Find where the given text appears and provide that cell's center as (x, y) coordinate. 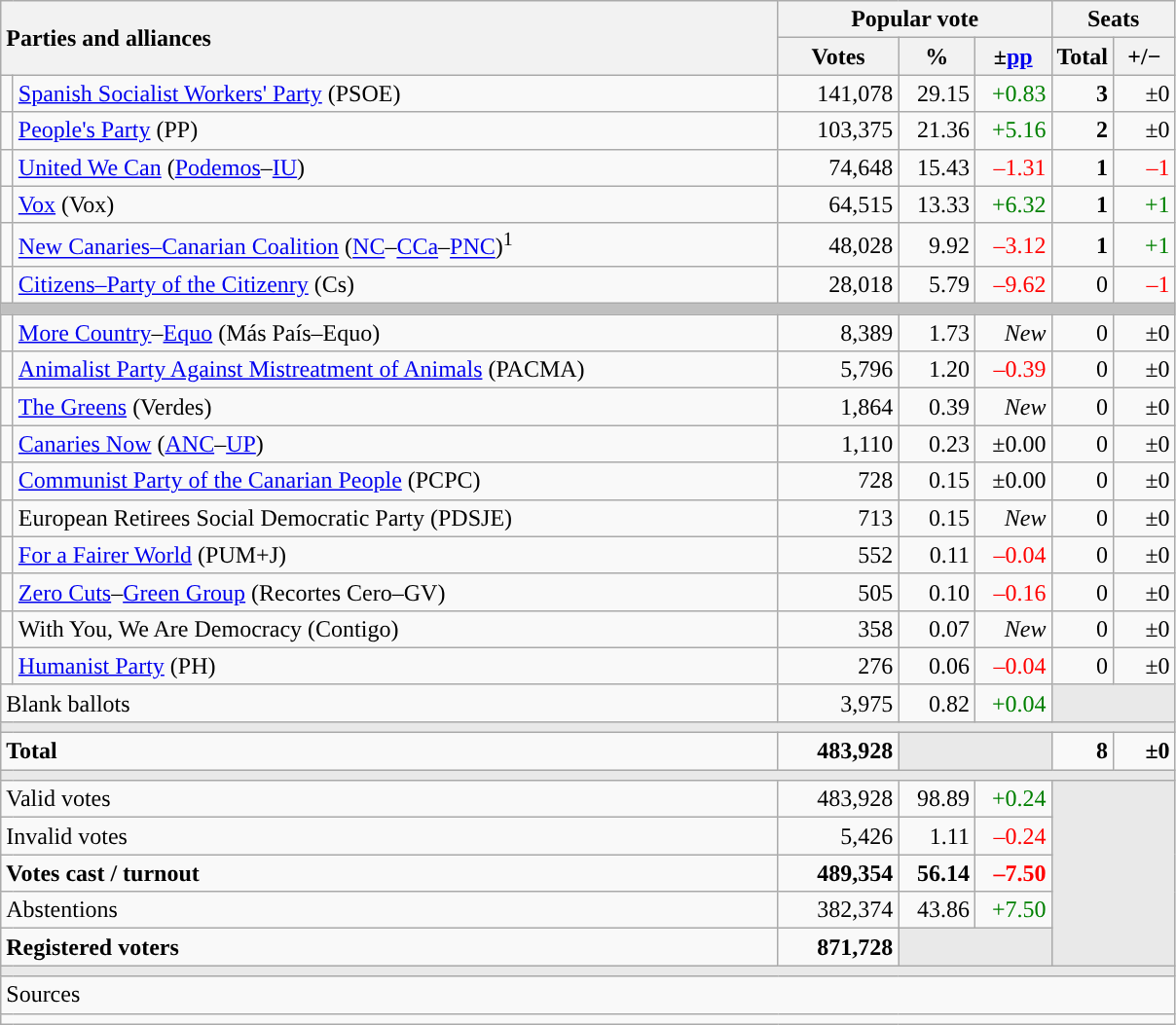
276 (838, 666)
–0.24 (1012, 836)
–1.31 (1012, 167)
2 (1083, 130)
–0.16 (1012, 592)
141,078 (838, 93)
0.11 (937, 555)
13.33 (937, 204)
Popular vote (915, 19)
28,018 (838, 285)
1,110 (838, 444)
More Country–Equo (Más País–Equo) (395, 333)
Votes cast / turnout (389, 873)
For a Fairer World (PUM+J) (395, 555)
29.15 (937, 93)
The Greens (Verdes) (395, 407)
64,515 (838, 204)
5,426 (838, 836)
Abstentions (389, 910)
21.36 (937, 130)
Parties and alliances (389, 38)
0.23 (937, 444)
–9.62 (1012, 285)
3 (1083, 93)
–3.12 (1012, 245)
Votes (838, 56)
+6.32 (1012, 204)
Communist Party of the Canarian People (PCPC) (395, 481)
56.14 (937, 873)
48,028 (838, 245)
New Canaries–Canarian Coalition (NC–CCa–PNC)1 (395, 245)
Valid votes (389, 799)
Blank ballots (389, 703)
15.43 (937, 167)
3,975 (838, 703)
European Retirees Social Democratic Party (PDSJE) (395, 518)
With You, We Are Democracy (Contigo) (395, 629)
0.06 (937, 666)
358 (838, 629)
871,728 (838, 947)
Citizens–Party of the Citizenry (Cs) (395, 285)
0.10 (937, 592)
±pp (1012, 56)
Seats (1114, 19)
Zero Cuts–Green Group (Recortes Cero–GV) (395, 592)
+0.04 (1012, 703)
Vox (Vox) (395, 204)
1.20 (937, 370)
–7.50 (1012, 873)
8,389 (838, 333)
0.82 (937, 703)
552 (838, 555)
1.73 (937, 333)
505 (838, 592)
Sources (588, 995)
713 (838, 518)
9.92 (937, 245)
+5.16 (1012, 130)
+0.83 (1012, 93)
43.86 (937, 910)
728 (838, 481)
98.89 (937, 799)
489,354 (838, 873)
Humanist Party (PH) (395, 666)
% (937, 56)
5,796 (838, 370)
–0.39 (1012, 370)
Canaries Now (ANC–UP) (395, 444)
1,864 (838, 407)
Animalist Party Against Mistreatment of Animals (PACMA) (395, 370)
0.39 (937, 407)
1.11 (937, 836)
8 (1083, 751)
United We Can (Podemos–IU) (395, 167)
5.79 (937, 285)
74,648 (838, 167)
+0.24 (1012, 799)
+/− (1145, 56)
Registered voters (389, 947)
103,375 (838, 130)
382,374 (838, 910)
0.07 (937, 629)
Invalid votes (389, 836)
+7.50 (1012, 910)
People's Party (PP) (395, 130)
Spanish Socialist Workers' Party (PSOE) (395, 93)
